Capture the cell that displays the provided text and extract its [X, Y] central coordinate. 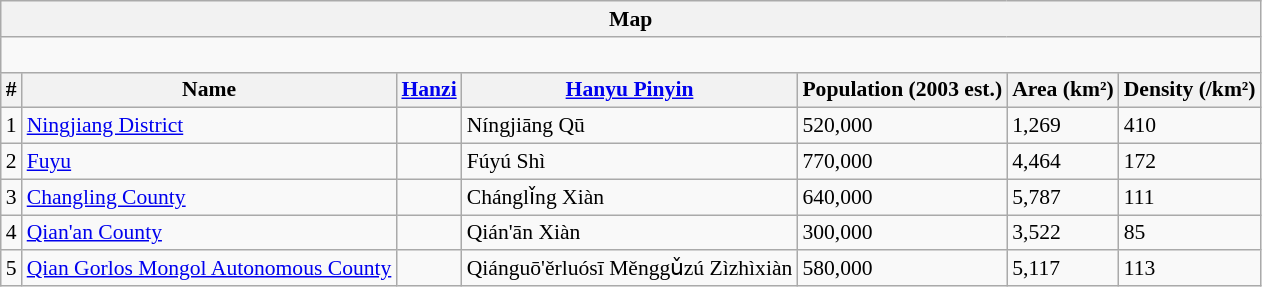
3 [12, 197]
4,464 [1063, 162]
580,000 [902, 269]
Qian Gorlos Mongol Autonomous County [210, 269]
1 [12, 126]
Qiánguō'ěrluósī Měnggǔzú Zìzhìxiàn [630, 269]
Area (km²) [1063, 90]
# [12, 90]
Map [631, 19]
5,787 [1063, 197]
300,000 [902, 233]
Níngjiāng Qū [630, 126]
Ningjiang District [210, 126]
Density (/km²) [1190, 90]
Chánglǐng Xiàn [630, 197]
410 [1190, 126]
1,269 [1063, 126]
172 [1190, 162]
520,000 [902, 126]
Fuyu [210, 162]
Hanyu Pinyin [630, 90]
3,522 [1063, 233]
Name [210, 90]
Changling County [210, 197]
Fúyú Shì [630, 162]
770,000 [902, 162]
5 [12, 269]
Qian'an County [210, 233]
4 [12, 233]
Population (2003 est.) [902, 90]
Hanzi [428, 90]
113 [1190, 269]
5,117 [1063, 269]
2 [12, 162]
Qián'ān Xiàn [630, 233]
640,000 [902, 197]
85 [1190, 233]
111 [1190, 197]
